Detect which cell encompasses the target text, then output its [X, Y] center coordinate. 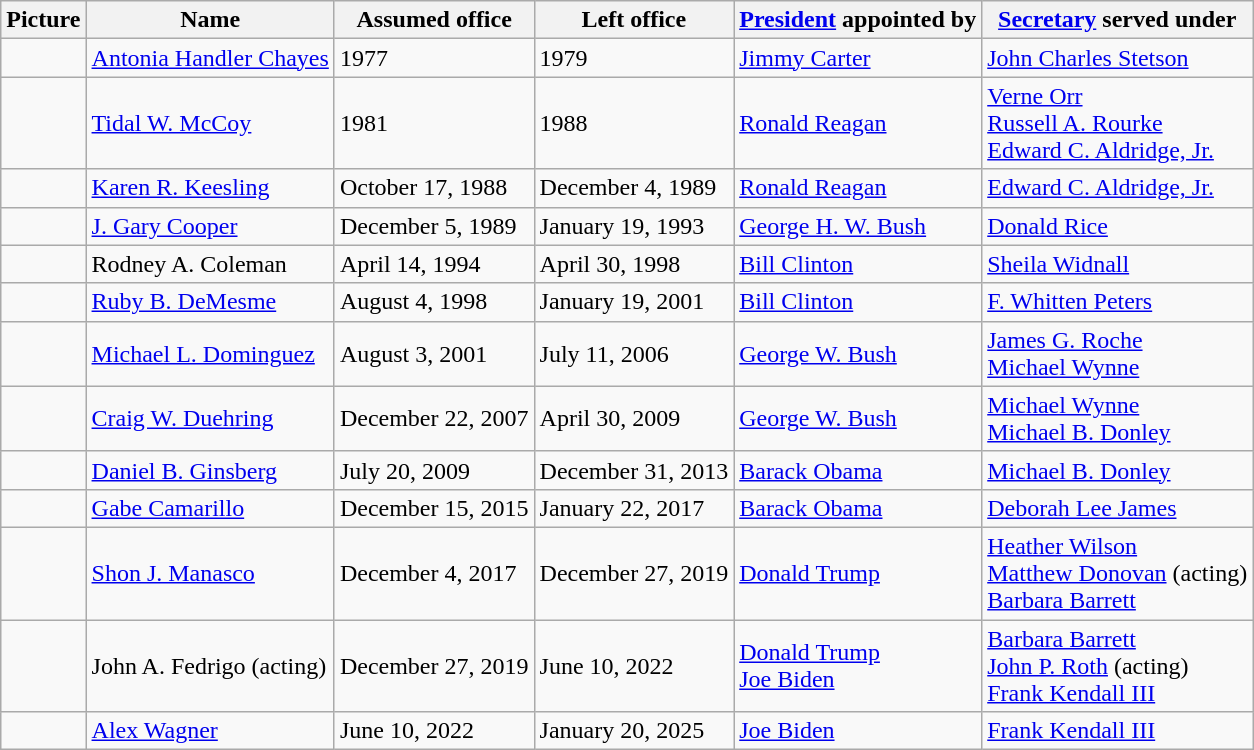
Ruby B. DeMesme [210, 302]
Michael B. Donley [1118, 470]
Deborah Lee James [1118, 508]
Alex Wagner [210, 731]
1979 [634, 58]
April 30, 2009 [634, 418]
July 11, 2006 [634, 354]
Karen R. Keesling [210, 188]
Michael L. Dominguez [210, 354]
April 14, 1994 [434, 264]
J. Gary Cooper [210, 226]
July 20, 2009 [434, 470]
John A. Fedrigo (acting) [210, 666]
December 15, 2015 [434, 508]
Edward C. Aldridge, Jr. [1118, 188]
Jimmy Carter [858, 58]
April 30, 1998 [634, 264]
January 20, 2025 [634, 731]
Tidal W. McCoy [210, 123]
Picture [44, 20]
Shon J. Manasco [210, 573]
Daniel B. Ginsberg [210, 470]
Frank Kendall III [1118, 731]
January 19, 1993 [634, 226]
August 3, 2001 [434, 354]
Left office [634, 20]
Joe Biden [858, 731]
Name [210, 20]
January 22, 2017 [634, 508]
August 4, 1998 [434, 302]
James G. RocheMichael Wynne [1118, 354]
Donald Rice [1118, 226]
December 4, 2017 [434, 573]
1981 [434, 123]
October 17, 1988 [434, 188]
Barbara BarrettJohn P. Roth (acting)Frank Kendall III [1118, 666]
1977 [434, 58]
Rodney A. Coleman [210, 264]
January 19, 2001 [634, 302]
F. Whitten Peters [1118, 302]
John Charles Stetson [1118, 58]
December 22, 2007 [434, 418]
Assumed office [434, 20]
Sheila Widnall [1118, 264]
December 31, 2013 [634, 470]
President appointed by [858, 20]
Donald TrumpJoe Biden [858, 666]
Antonia Handler Chayes [210, 58]
Donald Trump [858, 573]
Secretary served under [1118, 20]
Verne OrrRussell A. RourkeEdward C. Aldridge, Jr. [1118, 123]
Heather WilsonMatthew Donovan (acting)Barbara Barrett [1118, 573]
December 4, 1989 [634, 188]
Gabe Camarillo [210, 508]
1988 [634, 123]
George H. W. Bush [858, 226]
Craig W. Duehring [210, 418]
December 5, 1989 [434, 226]
Michael WynneMichael B. Donley [1118, 418]
